Search for the cell housing the specified text and yield its [X, Y] center coordinate. 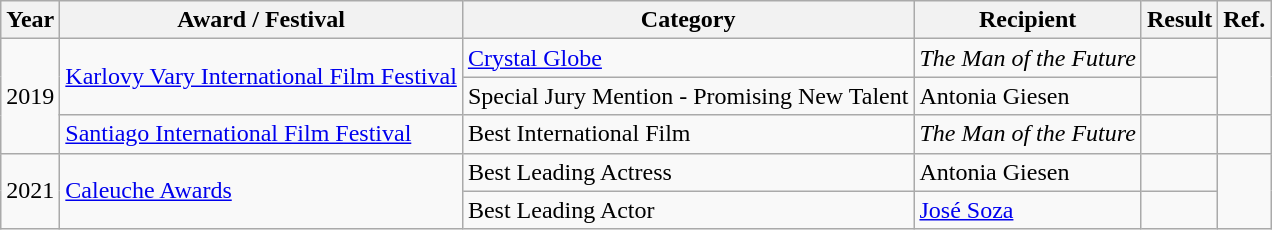
Category [688, 20]
2019 [30, 96]
2021 [30, 191]
Ref. [1244, 20]
Crystal Globe [688, 58]
Best Leading Actor [688, 210]
Best International Film [688, 134]
Karlovy Vary International Film Festival [262, 77]
Special Jury Mention - Promising New Talent [688, 96]
Best Leading Actress [688, 172]
Award / Festival [262, 20]
Santiago International Film Festival [262, 134]
Caleuche Awards [262, 191]
Recipient [1028, 20]
Result [1179, 20]
Year [30, 20]
José Soza [1028, 210]
